Output the (x, y) coordinate of the center of the cell containing the given text.  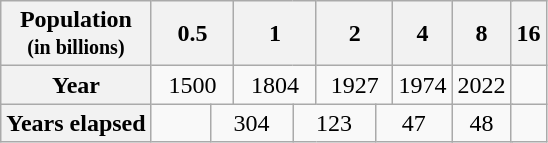
123 (334, 123)
Population(in billions) (76, 34)
4 (422, 34)
16 (528, 34)
1500 (192, 85)
1 (276, 34)
0.5 (192, 34)
8 (482, 34)
1804 (276, 85)
48 (482, 123)
Year (76, 85)
1974 (422, 85)
1927 (354, 85)
Years elapsed (76, 123)
2022 (482, 85)
304 (252, 123)
47 (414, 123)
2 (354, 34)
